Output the (x, y) coordinate of the center of the cell containing the given text.  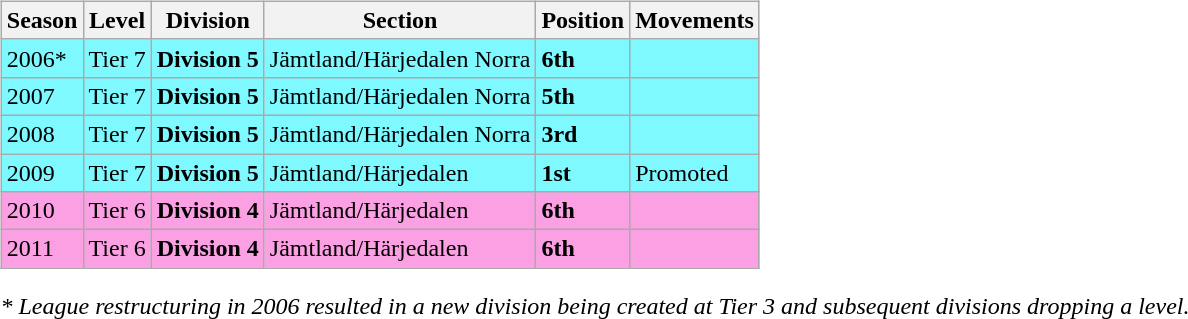
2006* (42, 58)
2010 (42, 211)
Level (117, 20)
2008 (42, 134)
Section (400, 20)
Season (42, 20)
2011 (42, 249)
2007 (42, 96)
Division (208, 20)
Movements (695, 20)
2009 (42, 173)
Promoted (695, 173)
3rd (583, 134)
1st (583, 173)
5th (583, 96)
Position (583, 20)
